Detect which cell encompasses the target text, then output its [X, Y] center coordinate. 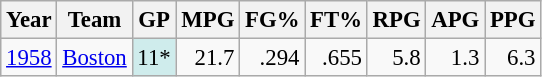
Team [94, 20]
Year [29, 20]
MPG [208, 20]
FG% [272, 20]
11* [154, 58]
.655 [336, 58]
.294 [272, 58]
5.8 [396, 58]
APG [456, 20]
1958 [29, 58]
1.3 [456, 58]
Boston [94, 58]
FT% [336, 20]
PPG [513, 20]
21.7 [208, 58]
GP [154, 20]
RPG [396, 20]
6.3 [513, 58]
